Detect which cell encompasses the target text, then output its (x, y) center coordinate. 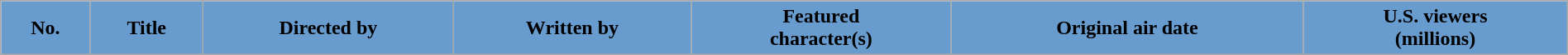
No. (45, 28)
Written by (572, 28)
Directed by (327, 28)
Title (147, 28)
U.S. viewers(millions) (1436, 28)
Original air date (1127, 28)
Featuredcharacter(s) (822, 28)
